Return the (X, Y) coordinate for the center point of the cell that contains the specified text.  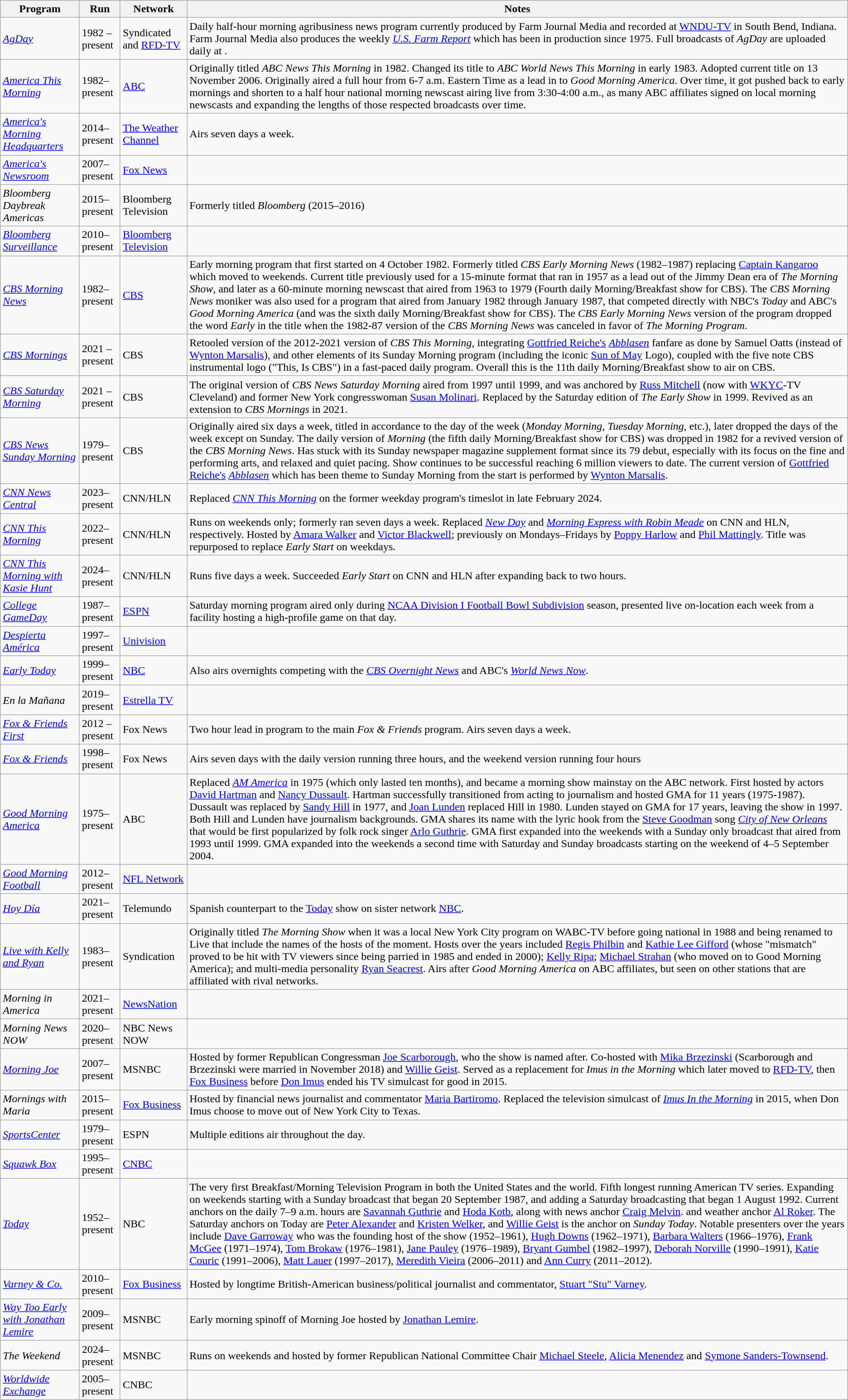
Bloomberg Daybreak Americas (40, 205)
Runs on weekends and hosted by former Republican National Committee Chair Michael Steele, Alicia Menendez and Symone Sanders-Townsend. (517, 1355)
Hosted by longtime British-American business/political journalist and commentator, Stuart "Stu" Varney. (517, 1284)
Despierta América (40, 641)
NFL Network (153, 879)
Worldwide Exchange (40, 1385)
Morning News NOW (40, 1033)
1987–present (100, 612)
Mornings with Maria (40, 1105)
Way Too Early with Jonathan Lemire (40, 1320)
Morning in America (40, 1004)
Early Today (40, 671)
NewsNation (153, 1004)
America's Newsroom (40, 170)
Hoy Día (40, 908)
En la Mañana (40, 700)
Multiple editions air throughout the day. (517, 1134)
Airs seven days a week. (517, 134)
CBS Morning News (40, 295)
2005–present (100, 1385)
2022–present (100, 534)
The Weather Channel (153, 134)
Runs five days a week. Succeeded Early Start on CNN and HLN after expanding back to two hours. (517, 576)
America's Morning Headquarters (40, 134)
CBS Saturday Morning (40, 397)
Also airs overnights competing with the CBS Overnight News and ABC's World News Now. (517, 671)
2012–present (100, 879)
Good Morning America (40, 819)
2009–present (100, 1320)
The Weekend (40, 1355)
2019–present (100, 700)
Formerly titled Bloomberg (2015–2016) (517, 205)
1999–present (100, 671)
CBS News Sunday Morning (40, 451)
1997–present (100, 641)
Replaced CNN This Morning on the former weekday program's timeslot in late February 2024. (517, 499)
Airs seven days with the daily version running three hours, and the weekend version running four hours (517, 759)
1982 – present (100, 39)
Today (40, 1224)
Run (100, 9)
Fox & Friends (40, 759)
1995–present (100, 1164)
Good Morning Football (40, 879)
Varney & Co. (40, 1284)
1998–present (100, 759)
Notes (517, 9)
1983–present (100, 956)
2023–present (100, 499)
Morning Joe (40, 1069)
CBS Mornings (40, 355)
Syndication (153, 956)
America This Morning (40, 86)
1975–present (100, 819)
CNN News Central (40, 499)
1952–present (100, 1224)
Live with Kelly and Ryan (40, 956)
CNN This Morning with Kasie Hunt (40, 576)
Early morning spinoff of Morning Joe hosted by Jonathan Lemire. (517, 1320)
Program (40, 9)
Fox & Friends First (40, 730)
SportsCenter (40, 1134)
Network (153, 9)
2020–present (100, 1033)
Spanish counterpart to the Today show on sister network NBC. (517, 908)
Two hour lead in program to the main Fox & Friends program. Airs seven days a week. (517, 730)
College GameDay (40, 612)
Syndicated and RFD-TV (153, 39)
Univision (153, 641)
2012 – present (100, 730)
Bloomberg Surveillance (40, 241)
Squawk Box (40, 1164)
Telemundo (153, 908)
2014–present (100, 134)
CNN This Morning (40, 534)
AgDay (40, 39)
Estrella TV (153, 700)
NBC News NOW (153, 1033)
